For the text-containing cell, return its midpoint in [X, Y] coordinate format. 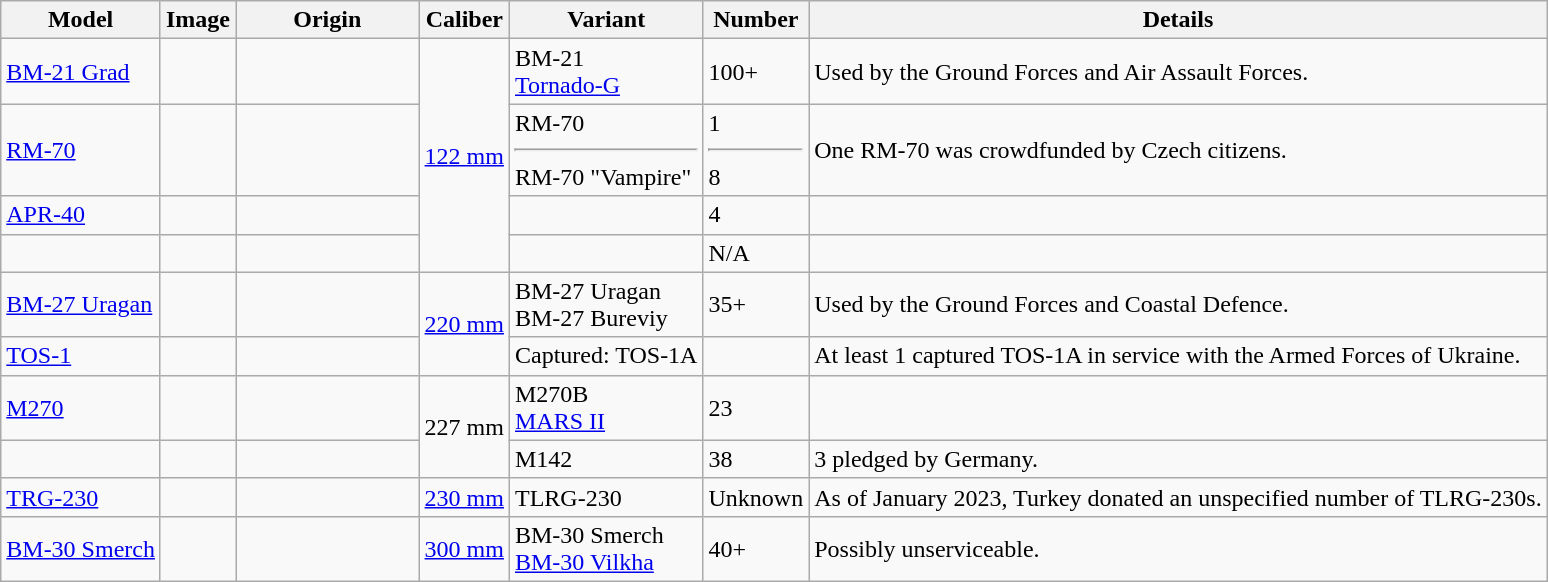
Used by the Ground Forces and Air Assault Forces. [1178, 72]
BM-30 Smerch [81, 548]
100+ [756, 72]
122 mm [464, 156]
Model [81, 20]
Captured: TOS-1A [606, 356]
BM-21 Grad [81, 72]
TLRG-230 [606, 497]
Number [756, 20]
Origin [328, 20]
23 [756, 408]
M270 [81, 408]
RM-70 [81, 150]
BM-21Tornado-G [606, 72]
BM-27 Uragan [81, 304]
35+ [756, 304]
TOS-1 [81, 356]
227 mm [464, 426]
220 mm [464, 324]
40+ [756, 548]
Variant [606, 20]
38 [756, 459]
As of January 2023, Turkey donated an unspecified number of TLRG-230s. [1178, 497]
RM-70RM-70 "Vampire" [606, 150]
Possibly unserviceable. [1178, 548]
Unknown [756, 497]
18 [756, 150]
APR-40 [81, 215]
BM-30 SmerchBM-30 Vilkha [606, 548]
4 [756, 215]
N/A [756, 253]
3 pledged by Germany. [1178, 459]
At least 1 captured TOS-1A in service with the Armed Forces of Ukraine. [1178, 356]
Image [198, 20]
Details [1178, 20]
300 mm [464, 548]
TRG-230 [81, 497]
BM-27 UraganBM-27 Bureviy [606, 304]
230 mm [464, 497]
M142 [606, 459]
Caliber [464, 20]
Used by the Ground Forces and Coastal Defence. [1178, 304]
One RM-70 was crowdfunded by Czech citizens. [1178, 150]
M270BMARS II [606, 408]
